Return the (x, y) coordinate for the center point of the cell that contains the specified text.  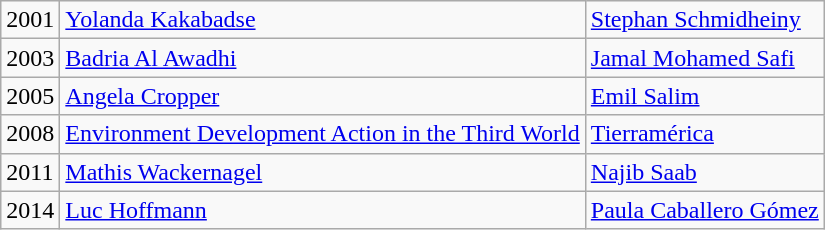
Angela Cropper (322, 96)
2005 (30, 96)
Mathis Wackernagel (322, 172)
2003 (30, 58)
Badria Al Awadhi (322, 58)
2011 (30, 172)
2001 (30, 20)
2008 (30, 134)
2014 (30, 210)
Jamal Mohamed Safi (704, 58)
Luc Hoffmann (322, 210)
Tierramérica (704, 134)
Najib Saab (704, 172)
Environment Development Action in the Third World (322, 134)
Paula Caballero Gómez (704, 210)
Emil Salim (704, 96)
Stephan Schmidheiny (704, 20)
Yolanda Kakabadse (322, 20)
